Provide the (X, Y) coordinate of the cell's center where the given text is located.  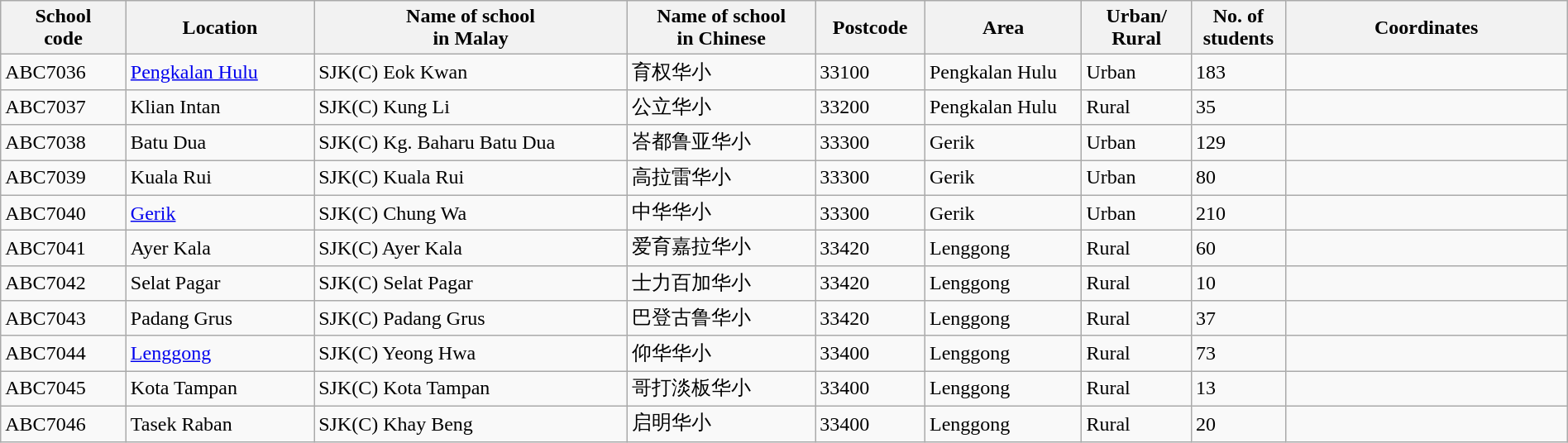
Area (1002, 28)
Urban/Rural (1136, 28)
60 (1238, 248)
启明华小 (721, 423)
80 (1238, 179)
ABC7044 (64, 354)
SJK(C) Kuala Rui (471, 179)
SJK(C) Kung Li (471, 107)
Padang Grus (220, 319)
SJK(C) Ayer Kala (471, 248)
育权华小 (721, 73)
37 (1238, 319)
ABC7042 (64, 283)
ABC7039 (64, 179)
仰华华小 (721, 354)
峇都鲁亚华小 (721, 142)
SJK(C) Selat Pagar (471, 283)
爱育嘉拉华小 (721, 248)
73 (1238, 354)
13 (1238, 388)
Name of schoolin Chinese (721, 28)
哥打淡板华小 (721, 388)
SJK(C) Eok Kwan (471, 73)
33200 (870, 107)
公立华小 (721, 107)
Tasek Raban (220, 423)
35 (1238, 107)
129 (1238, 142)
183 (1238, 73)
SJK(C) Kota Tampan (471, 388)
Kuala Rui (220, 179)
SJK(C) Chung Wa (471, 213)
ABC7041 (64, 248)
ABC7043 (64, 319)
ABC7037 (64, 107)
Kota Tampan (220, 388)
SJK(C) Padang Grus (471, 319)
SJK(C) Khay Beng (471, 423)
10 (1238, 283)
Batu Dua (220, 142)
Klian Intan (220, 107)
Location (220, 28)
Name of schoolin Malay (471, 28)
No. ofstudents (1238, 28)
Ayer Kala (220, 248)
ABC7045 (64, 388)
Schoolcode (64, 28)
SJK(C) Yeong Hwa (471, 354)
SJK(C) Kg. Baharu Batu Dua (471, 142)
ABC7038 (64, 142)
210 (1238, 213)
士力百加华小 (721, 283)
ABC7036 (64, 73)
Coordinates (1426, 28)
高拉雷华小 (721, 179)
巴登古鲁华小 (721, 319)
中华华小 (721, 213)
20 (1238, 423)
ABC7040 (64, 213)
ABC7046 (64, 423)
33100 (870, 73)
Postcode (870, 28)
Selat Pagar (220, 283)
